For the text-containing cell, return its midpoint in (X, Y) coordinate format. 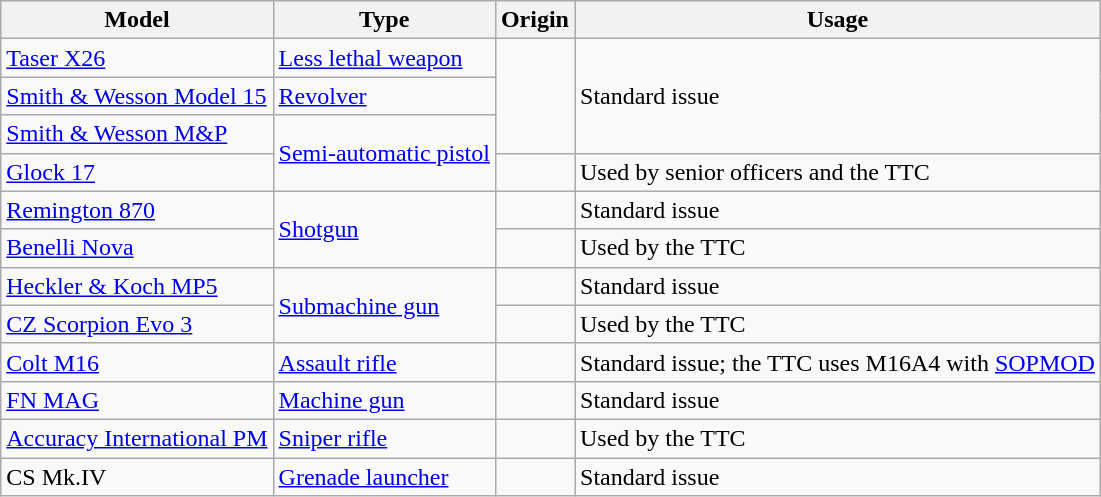
Machine gun (384, 400)
CS Mk.IV (137, 477)
Standard issue; the TTC uses M16A4 with SOPMOD (837, 362)
Usage (837, 20)
Glock 17 (137, 172)
Colt M16 (137, 362)
Assault rifle (384, 362)
Origin (534, 20)
Shotgun (384, 229)
Submachine gun (384, 305)
Smith & Wesson M&P (137, 134)
Grenade launcher (384, 477)
Used by senior officers and the TTC (837, 172)
Benelli Nova (137, 248)
Smith & Wesson Model 15 (137, 96)
Model (137, 20)
Sniper rifle (384, 438)
FN MAG (137, 400)
Remington 870 (137, 210)
Revolver (384, 96)
Less lethal weapon (384, 58)
Type (384, 20)
Taser X26 (137, 58)
Semi-automatic pistol (384, 153)
Heckler & Koch MP5 (137, 286)
CZ Scorpion Evo 3 (137, 324)
Accuracy International PM (137, 438)
